For the text-containing cell, return its midpoint in [X, Y] coordinate format. 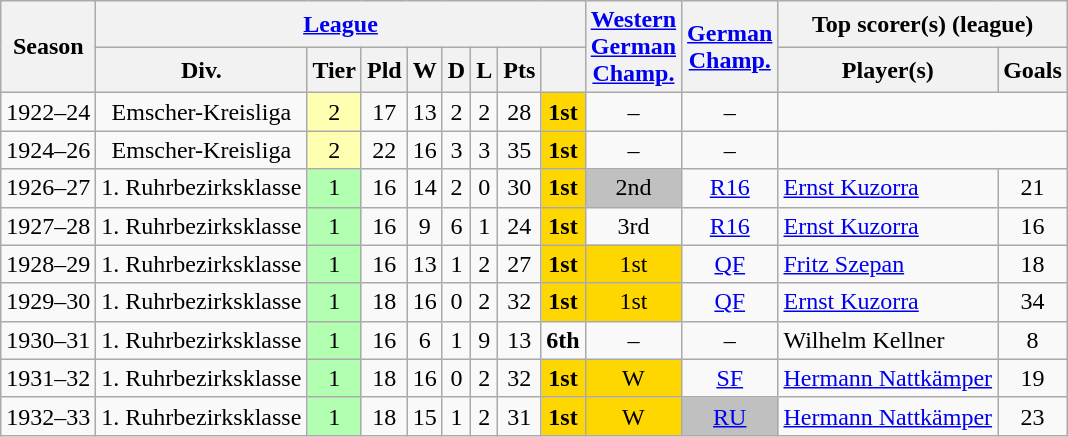
Fritz Szepan [888, 264]
1922–24 [48, 112]
Pld [384, 70]
14 [424, 188]
17 [384, 112]
1931–32 [48, 378]
6th [563, 340]
35 [520, 150]
19 [1033, 378]
League [340, 24]
1929–30 [48, 302]
15 [424, 416]
28 [520, 112]
Tier [334, 70]
RU [730, 416]
Player(s) [888, 70]
Goals [1033, 70]
34 [1033, 302]
1932–33 [48, 416]
31 [520, 416]
3rd [633, 226]
27 [520, 264]
Top scorer(s) (league) [922, 24]
8 [1033, 340]
L [484, 70]
2nd [633, 188]
1930–31 [48, 340]
1924–26 [48, 150]
Div. [202, 70]
Pts [520, 70]
24 [520, 226]
WesternGermanChamp. [633, 47]
1926–27 [48, 188]
Wilhelm Kellner [888, 340]
21 [1033, 188]
22 [384, 150]
23 [1033, 416]
Season [48, 47]
1927–28 [48, 226]
D [456, 70]
1928–29 [48, 264]
SF [730, 378]
GermanChamp. [730, 47]
30 [520, 188]
